Capture the cell that displays the provided text and extract its [X, Y] central coordinate. 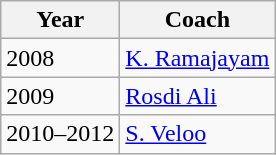
2010–2012 [60, 134]
2009 [60, 96]
2008 [60, 58]
K. Ramajayam [198, 58]
S. Veloo [198, 134]
Year [60, 20]
Coach [198, 20]
Rosdi Ali [198, 96]
